For the text-containing cell, return its midpoint in (x, y) coordinate format. 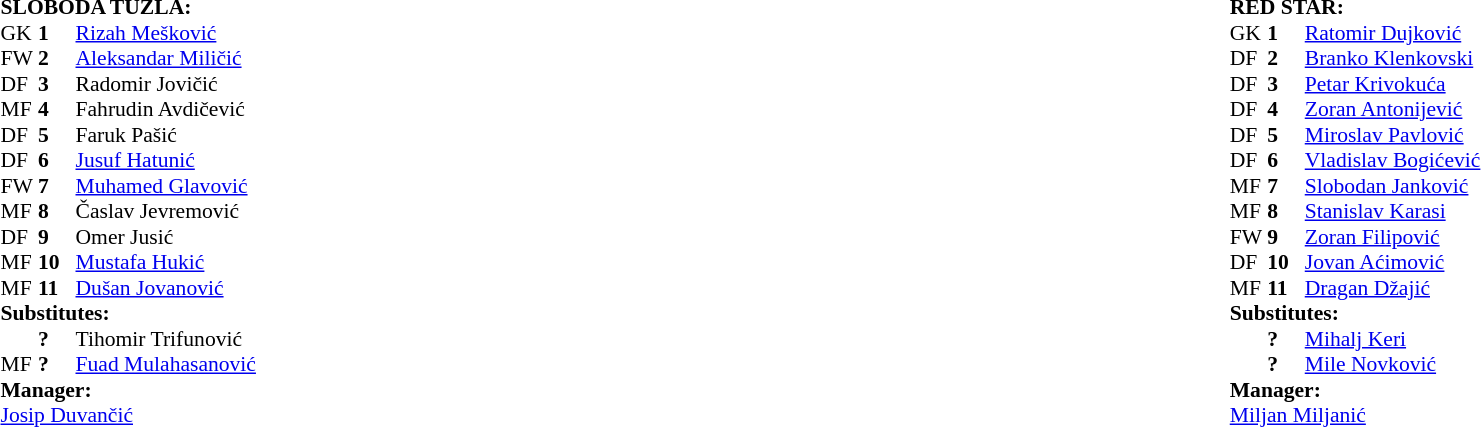
Muhamed Glavović (226, 186)
Manager: (188, 390)
Fuad Mulahasanović (226, 365)
Tihomir Trifunović (226, 339)
Substitutes: (188, 313)
Radomir Jovičić (226, 84)
Fahrudin Avdičević (226, 109)
Omer Jusić (226, 237)
Rizah Mešković (226, 33)
Časlav Jevremović (226, 211)
Faruk Pašić (226, 135)
Mustafa Hukić (226, 263)
Aleksandar Miličić (226, 59)
Jusuf Hatunić (226, 161)
Dušan Jovanović (226, 288)
